For the text-containing cell, return its midpoint in (X, Y) coordinate format. 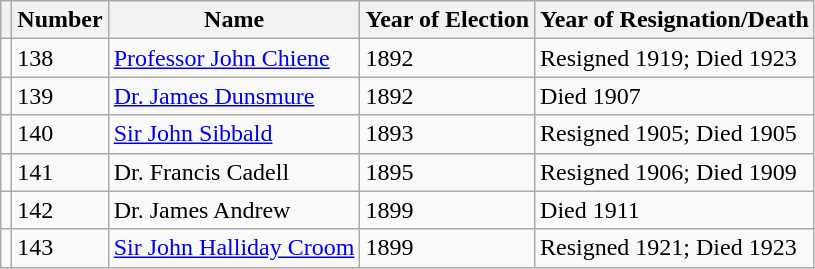
Sir John Halliday Croom (234, 248)
141 (60, 172)
Dr. James Andrew (234, 210)
Resigned 1921; Died 1923 (675, 248)
139 (60, 96)
Year of Election (448, 20)
Resigned 1905; Died 1905 (675, 134)
Professor John Chiene (234, 58)
Resigned 1906; Died 1909 (675, 172)
1895 (448, 172)
Name (234, 20)
143 (60, 248)
Dr. James Dunsmure (234, 96)
Year of Resignation/Death (675, 20)
Died 1911 (675, 210)
140 (60, 134)
Dr. Francis Cadell (234, 172)
138 (60, 58)
Died 1907 (675, 96)
142 (60, 210)
Number (60, 20)
1893 (448, 134)
Resigned 1919; Died 1923 (675, 58)
Sir John Sibbald (234, 134)
